For the text-containing cell, return its midpoint in (x, y) coordinate format. 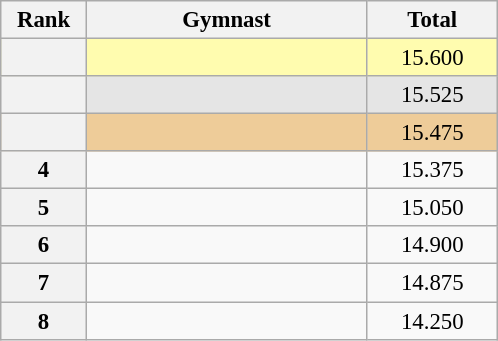
Gymnast (226, 20)
8 (44, 321)
Rank (44, 20)
14.875 (432, 283)
6 (44, 245)
14.250 (432, 321)
5 (44, 208)
7 (44, 283)
14.900 (432, 245)
15.525 (432, 95)
15.375 (432, 170)
15.475 (432, 133)
Total (432, 20)
4 (44, 170)
15.600 (432, 58)
15.050 (432, 208)
